Locate the cell with the specified text and output its (X, Y) center coordinate. 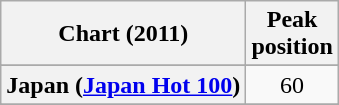
Peakposition (292, 34)
Japan (Japan Hot 100) (124, 85)
Chart (2011) (124, 34)
60 (292, 85)
